Locate the cell with the specified text and output its [x, y] center coordinate. 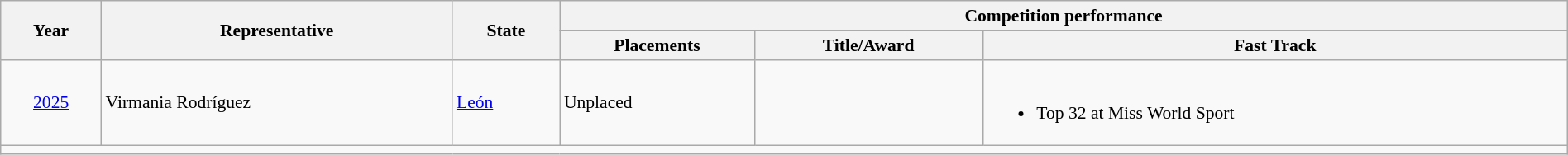
Title/Award [868, 45]
Fast Track [1275, 45]
Year [51, 30]
Virmania Rodríguez [277, 102]
Competition performance [1064, 16]
2025 [51, 102]
Representative [277, 30]
Top 32 at Miss World Sport [1275, 102]
León [506, 102]
Unplaced [657, 102]
State [506, 30]
Placements [657, 45]
